Determine the [X, Y] coordinate at the center of the cell enclosing the given text.  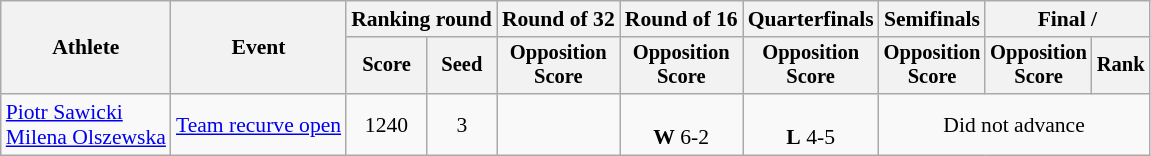
Quarterfinals [811, 19]
Did not advance [1014, 124]
Semifinals [932, 19]
3 [462, 124]
L 4-5 [811, 124]
Round of 32 [558, 19]
Ranking round [422, 19]
W 6-2 [682, 124]
Round of 16 [682, 19]
Final / [1067, 19]
Rank [1121, 66]
Seed [462, 66]
1240 [386, 124]
Score [386, 66]
Team recurve open [258, 124]
Event [258, 48]
Piotr SawickiMilena Olszewska [86, 124]
Athlete [86, 48]
